Determine the (X, Y) coordinate at the center of the cell enclosing the given text.  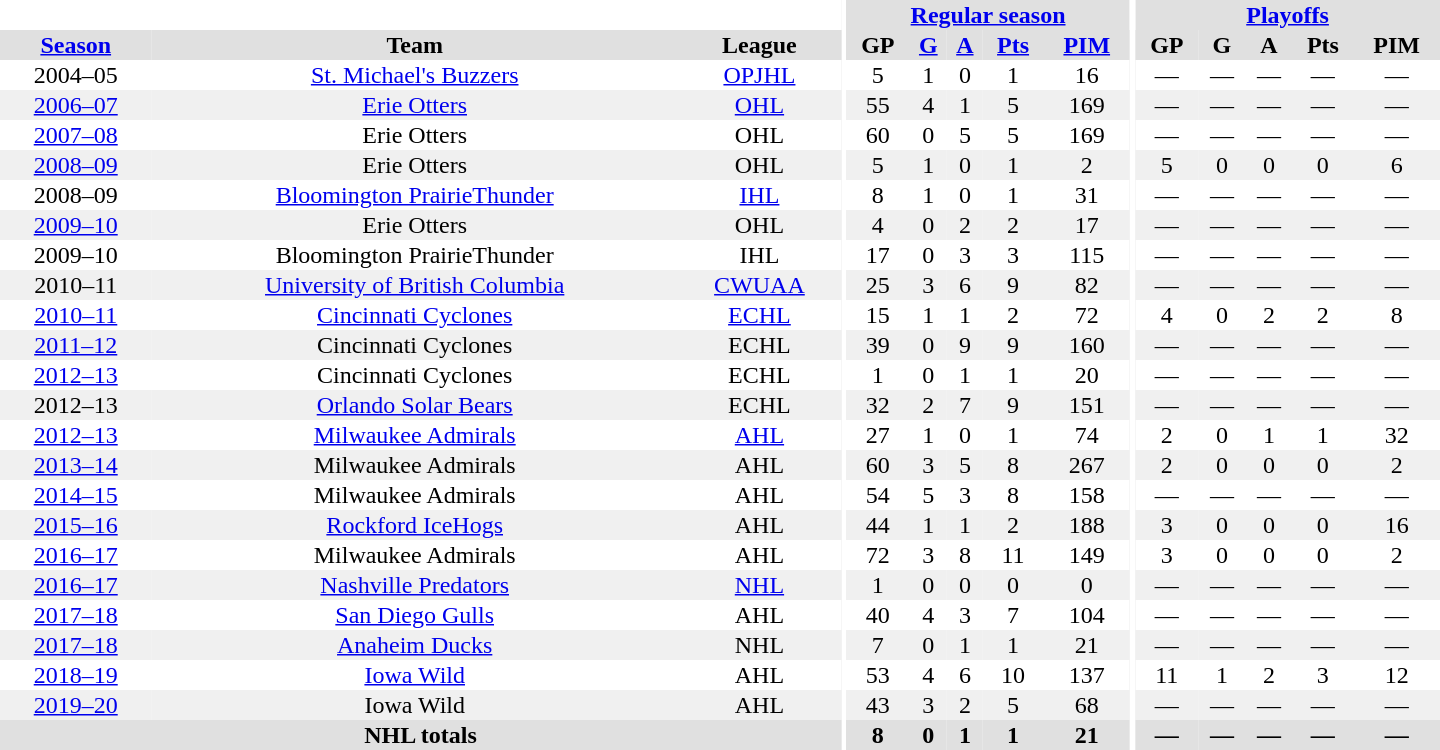
82 (1087, 285)
74 (1087, 435)
31 (1087, 195)
44 (878, 525)
25 (878, 285)
188 (1087, 525)
Nashville Predators (414, 585)
15 (878, 315)
55 (878, 105)
2019–20 (76, 705)
10 (1014, 675)
43 (878, 705)
Playoffs (1288, 15)
2014–15 (76, 495)
39 (878, 345)
League (760, 45)
2007–08 (76, 135)
2011–12 (76, 345)
158 (1087, 495)
Rockford IceHogs (414, 525)
68 (1087, 705)
53 (878, 675)
2015–16 (76, 525)
University of British Columbia (414, 285)
2006–07 (76, 105)
2004–05 (76, 75)
San Diego Gulls (414, 615)
104 (1087, 615)
115 (1087, 255)
12 (1396, 675)
137 (1087, 675)
Orlando Solar Bears (414, 405)
267 (1087, 465)
Anaheim Ducks (414, 645)
Team (414, 45)
CWUAA (760, 285)
54 (878, 495)
2013–14 (76, 465)
Regular season (988, 15)
40 (878, 615)
20 (1087, 375)
Season (76, 45)
149 (1087, 555)
27 (878, 435)
160 (1087, 345)
NHL totals (420, 735)
151 (1087, 405)
2018–19 (76, 675)
OPJHL (760, 75)
St. Michael's Buzzers (414, 75)
